Return the [X, Y] coordinate for the center point of the cell that contains the specified text.  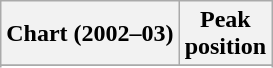
Peakposition [225, 34]
Chart (2002–03) [90, 34]
